Return the [X, Y] coordinate for the center point of the cell that contains the specified text.  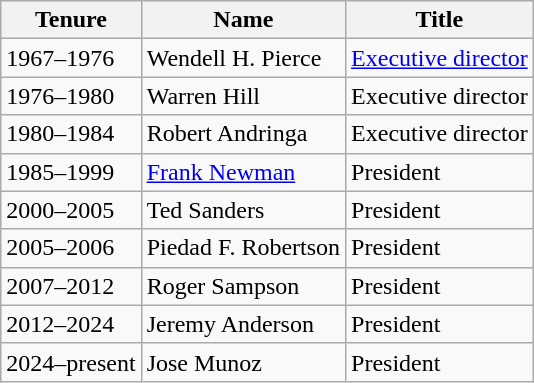
Wendell H. Pierce [243, 58]
Title [440, 20]
Roger Sampson [243, 286]
Robert Andringa [243, 134]
Jose Munoz [243, 362]
1976–1980 [71, 96]
Name [243, 20]
Warren Hill [243, 96]
Frank Newman [243, 172]
2012–2024 [71, 324]
2024–present [71, 362]
Piedad F. Robertson [243, 248]
2005–2006 [71, 248]
1967–1976 [71, 58]
2000–2005 [71, 210]
Ted Sanders [243, 210]
1980–1984 [71, 134]
Tenure [71, 20]
Jeremy Anderson [243, 324]
1985–1999 [71, 172]
2007–2012 [71, 286]
